Search for the cell housing the specified text and yield its [x, y] center coordinate. 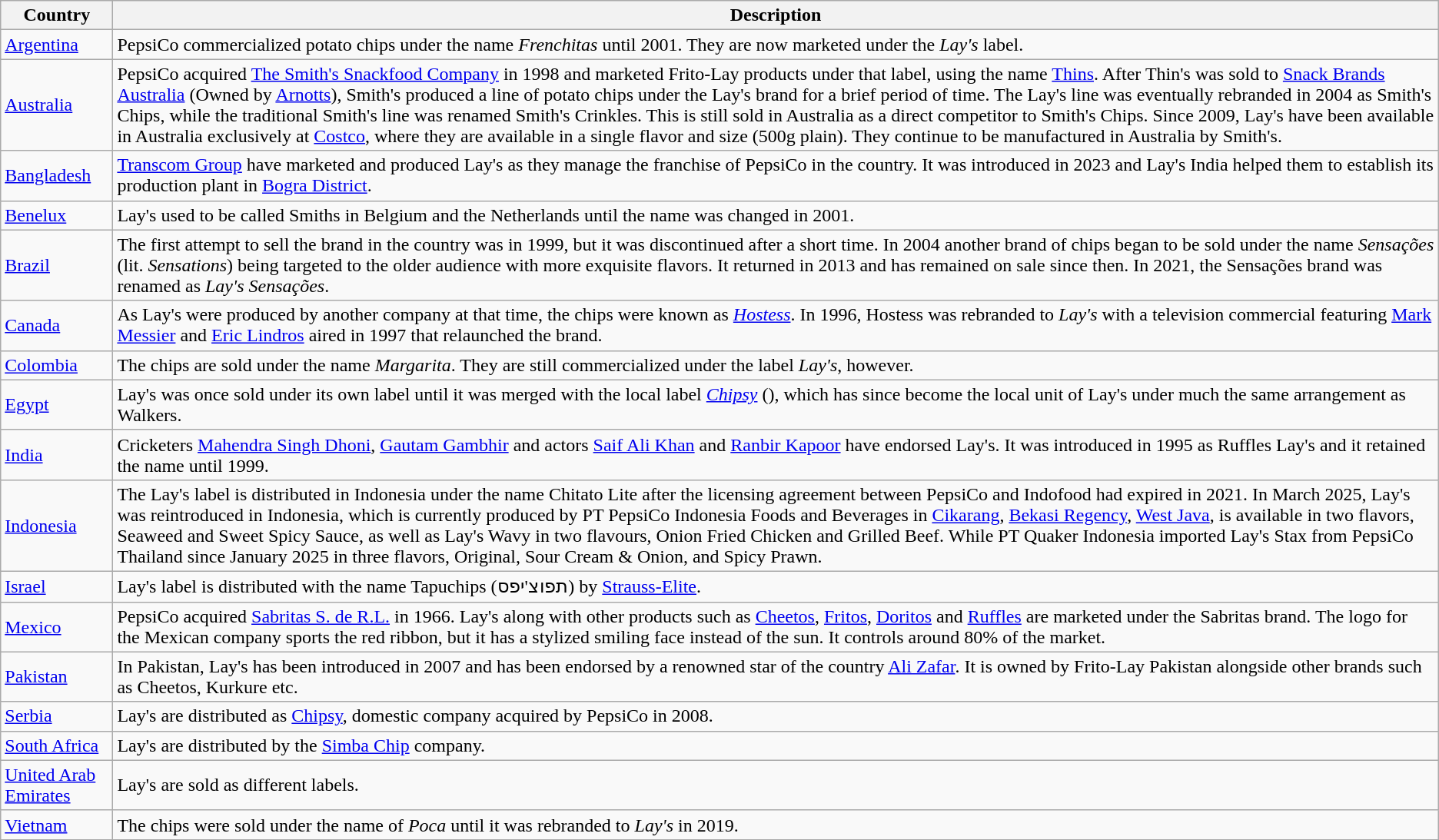
Israel [57, 586]
The chips are sold under the name Margarita. They are still commercialized under the label Lay's, however. [776, 365]
Mexico [57, 627]
Egypt [57, 404]
Lay's used to be called Smiths in Belgium and the Netherlands until the name was changed in 2001. [776, 215]
Lay's are distributed by the Simba Chip company. [776, 745]
Description [776, 15]
Canada [57, 326]
Lay's are sold as different labels. [776, 785]
The chips were sold under the name of Poca until it was rebranded to Lay's in 2019. [776, 825]
South Africa [57, 745]
PepsiCo commercialized potato chips under the name Frenchitas until 2001. They are now marketed under the Lay's label. [776, 45]
India [57, 455]
Serbia [57, 716]
Bangladesh [57, 175]
Colombia [57, 365]
Vietnam [57, 825]
Pakistan [57, 676]
Country [57, 15]
Australia [57, 105]
Lay's are distributed as Chipsy, domestic company acquired by PepsiCo in 2008. [776, 716]
Indonesia [57, 526]
Argentina [57, 45]
United Arab Emirates [57, 785]
Benelux [57, 215]
Lay's label is distributed with the name Tapuchips (תפוצ'יפס) by Strauss-Elite. [776, 586]
Brazil [57, 265]
